Return the (X, Y) coordinate for the center point of the cell that contains the specified text.  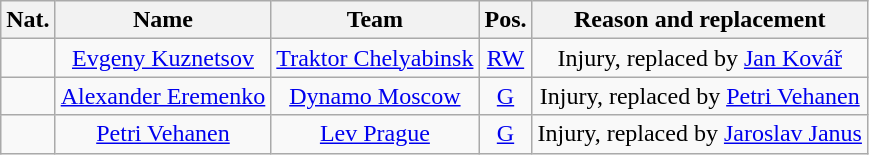
Nat. (28, 20)
Injury, replaced by Petri Vehanen (700, 96)
Reason and replacement (700, 20)
Team (375, 20)
Injury, replaced by Jaroslav Janus (700, 134)
Injury, replaced by Jan Kovář (700, 58)
Lev Prague (375, 134)
Dynamo Moscow (375, 96)
Name (163, 20)
Evgeny Kuznetsov (163, 58)
Petri Vehanen (163, 134)
Pos. (506, 20)
Traktor Chelyabinsk (375, 58)
RW (506, 58)
Alexander Eremenko (163, 96)
